Find where the given text appears and provide that cell's center as [X, Y] coordinate. 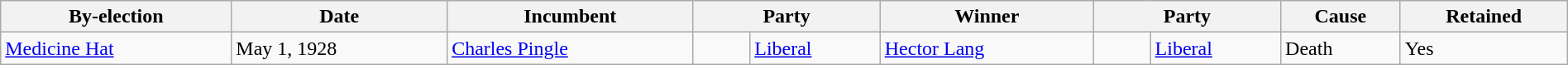
Hector Lang [987, 48]
Incumbent [571, 17]
Date [339, 17]
Yes [1484, 48]
May 1, 1928 [339, 48]
Medicine Hat [116, 48]
Retained [1484, 17]
Death [1341, 48]
Winner [987, 17]
Charles Pingle [571, 48]
Cause [1341, 17]
By-election [116, 17]
